Search for the cell housing the specified text and yield its (X, Y) center coordinate. 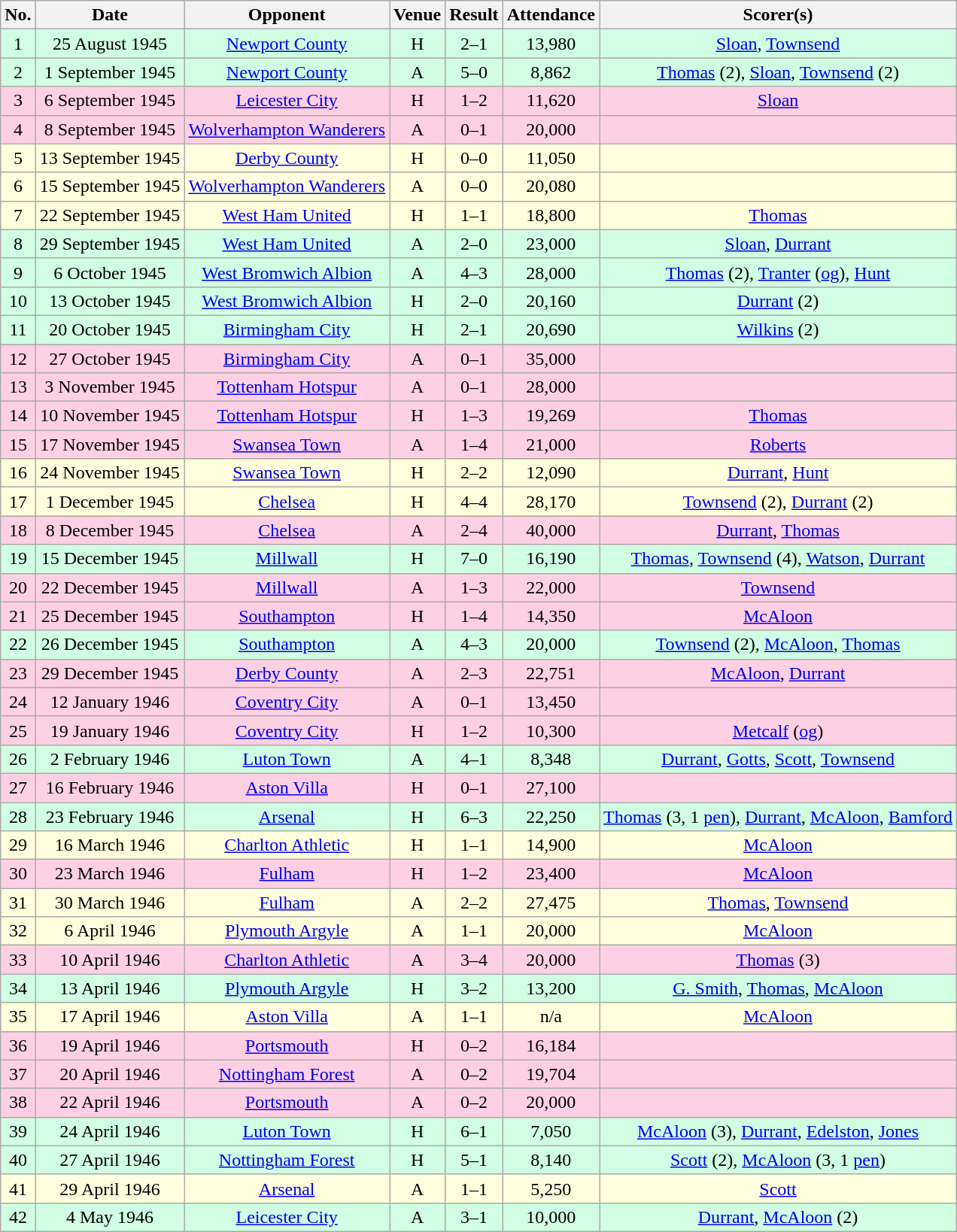
13 September 1945 (110, 158)
25 December 1945 (110, 616)
6–3 (474, 816)
Durrant, Gotts, Scott, Townsend (778, 759)
4 (18, 129)
Thomas, Townsend (778, 903)
Townsend (778, 587)
27,100 (551, 787)
17 April 1946 (110, 1017)
8 September 1945 (110, 129)
2–3 (474, 673)
Attendance (551, 15)
25 August 1945 (110, 44)
20 (18, 587)
20,160 (551, 301)
38 (18, 1103)
No. (18, 15)
36 (18, 1045)
Thomas (3) (778, 960)
22 (18, 645)
6–1 (474, 1131)
23 (18, 673)
7–0 (474, 559)
22 April 1946 (110, 1103)
23 February 1946 (110, 816)
19 April 1946 (110, 1045)
Scorer(s) (778, 15)
20,080 (551, 187)
5–1 (474, 1160)
14,350 (551, 616)
10,300 (551, 730)
13 April 1946 (110, 988)
5–0 (474, 72)
29 December 1945 (110, 673)
13,200 (551, 988)
23 March 1946 (110, 874)
13,450 (551, 702)
6 (18, 187)
28 (18, 816)
28,170 (551, 502)
12 January 1946 (110, 702)
27,475 (551, 903)
Durrant, Hunt (778, 473)
17 (18, 502)
15 December 1945 (110, 559)
27 April 1946 (110, 1160)
3 November 1945 (110, 387)
22,250 (551, 816)
11,050 (551, 158)
18,800 (551, 215)
19 January 1946 (110, 730)
42 (18, 1217)
5,250 (551, 1188)
30 (18, 874)
2 February 1946 (110, 759)
Townsend (2), Durrant (2) (778, 502)
18 (18, 530)
Venue (418, 15)
Sloan, Townsend (778, 44)
14 (18, 416)
25 (18, 730)
10 November 1945 (110, 416)
8,862 (551, 72)
8 (18, 244)
2–4 (474, 530)
26 December 1945 (110, 645)
Durrant, McAloon (2) (778, 1217)
14,900 (551, 845)
19,269 (551, 416)
Opponent (287, 15)
3 (18, 101)
31 (18, 903)
11,620 (551, 101)
Thomas (3, 1 pen), Durrant, McAloon, Bamford (778, 816)
27 (18, 787)
22,000 (551, 587)
19,704 (551, 1074)
22 December 1945 (110, 587)
39 (18, 1131)
1 (18, 44)
23,400 (551, 874)
24 (18, 702)
Scott (2), McAloon (3, 1 pen) (778, 1160)
6 September 1945 (110, 101)
21 (18, 616)
7,050 (551, 1131)
Durrant (2) (778, 301)
Thomas (2), Sloan, Townsend (2) (778, 72)
6 October 1945 (110, 272)
McAloon (3), Durrant, Edelston, Jones (778, 1131)
26 (18, 759)
33 (18, 960)
1 September 1945 (110, 72)
22 September 1945 (110, 215)
9 (18, 272)
10 April 1946 (110, 960)
Date (110, 15)
Metcalf (og) (778, 730)
34 (18, 988)
13 (18, 387)
6 April 1946 (110, 931)
Wilkins (2) (778, 329)
Durrant, Thomas (778, 530)
n/a (551, 1017)
8,348 (551, 759)
13 October 1945 (110, 301)
Roberts (778, 445)
4–4 (474, 502)
Townsend (2), McAloon, Thomas (778, 645)
Sloan (778, 101)
15 September 1945 (110, 187)
16,190 (551, 559)
16 March 1946 (110, 845)
13,980 (551, 44)
32 (18, 931)
17 November 1945 (110, 445)
41 (18, 1188)
16 (18, 473)
20 October 1945 (110, 329)
12 (18, 359)
7 (18, 215)
Result (474, 15)
40,000 (551, 530)
Thomas (2), Tranter (og), Hunt (778, 272)
3–2 (474, 988)
37 (18, 1074)
10 (18, 301)
29 April 1946 (110, 1188)
23,000 (551, 244)
20,690 (551, 329)
3–4 (474, 960)
3–1 (474, 1217)
27 October 1945 (110, 359)
35,000 (551, 359)
1 December 1945 (110, 502)
5 (18, 158)
24 April 1946 (110, 1131)
McAloon, Durrant (778, 673)
40 (18, 1160)
29 September 1945 (110, 244)
10,000 (551, 1217)
21,000 (551, 445)
Thomas, Townsend (4), Watson, Durrant (778, 559)
16 February 1946 (110, 787)
16,184 (551, 1045)
11 (18, 329)
35 (18, 1017)
Sloan, Durrant (778, 244)
30 March 1946 (110, 903)
20 April 1946 (110, 1074)
19 (18, 559)
8,140 (551, 1160)
4–1 (474, 759)
22,751 (551, 673)
Scott (778, 1188)
2 (18, 72)
G. Smith, Thomas, McAloon (778, 988)
15 (18, 445)
29 (18, 845)
24 November 1945 (110, 473)
4 May 1946 (110, 1217)
12,090 (551, 473)
8 December 1945 (110, 530)
